Capture the cell that displays the provided text and extract its [X, Y] central coordinate. 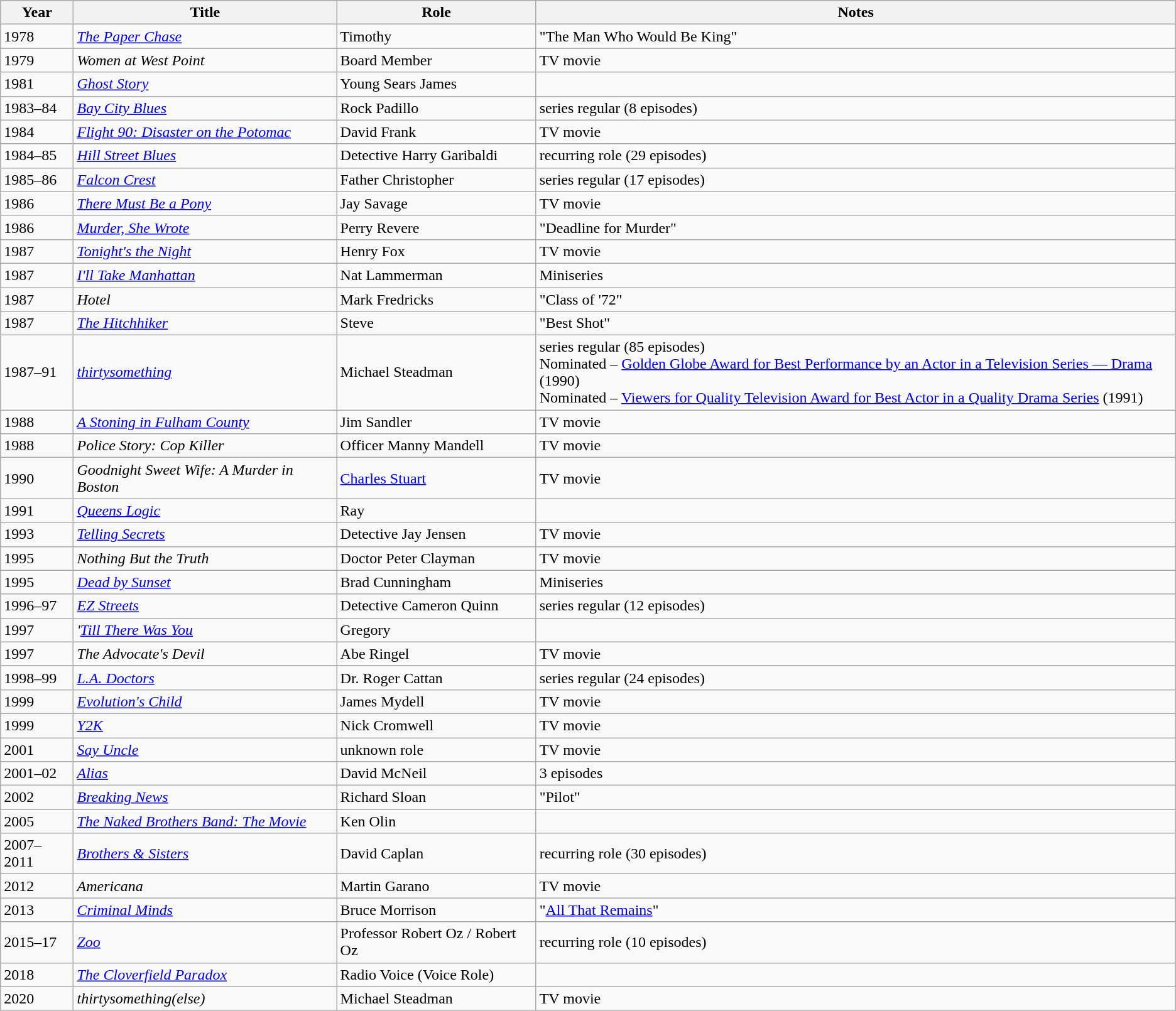
The Naked Brothers Band: The Movie [205, 821]
1996–97 [37, 606]
Brad Cunningham [436, 582]
1979 [37, 60]
Board Member [436, 60]
Martin Garano [436, 886]
Nothing But the Truth [205, 558]
Detective Harry Garibaldi [436, 156]
Mark Fredricks [436, 300]
Steve [436, 323]
Falcon Crest [205, 180]
2020 [37, 998]
L.A. Doctors [205, 678]
Flight 90: Disaster on the Potomac [205, 132]
Young Sears James [436, 84]
Detective Jay Jensen [436, 534]
2013 [37, 910]
Officer Manny Mandell [436, 446]
The Cloverfield Paradox [205, 975]
series regular (12 episodes) [856, 606]
Nick Cromwell [436, 725]
series regular (24 episodes) [856, 678]
A Stoning in Fulham County [205, 422]
unknown role [436, 749]
Role [436, 13]
Jay Savage [436, 203]
2001–02 [37, 774]
thirtysomething(else) [205, 998]
David Frank [436, 132]
2012 [37, 886]
series regular (17 episodes) [856, 180]
The Hitchhiker [205, 323]
EZ Streets [205, 606]
1998–99 [37, 678]
Abe Ringel [436, 654]
Police Story: Cop Killer [205, 446]
1978 [37, 36]
There Must Be a Pony [205, 203]
Gregory [436, 630]
Telling Secrets [205, 534]
James Mydell [436, 701]
The Advocate's Devil [205, 654]
Doctor Peter Clayman [436, 558]
2007–2011 [37, 854]
Women at West Point [205, 60]
1990 [37, 478]
thirtysomething [205, 373]
Father Christopher [436, 180]
David Caplan [436, 854]
Dr. Roger Cattan [436, 678]
Criminal Minds [205, 910]
Detective Cameron Quinn [436, 606]
Timothy [436, 36]
2001 [37, 749]
Ray [436, 511]
"The Man Who Would Be King" [856, 36]
1984–85 [37, 156]
2002 [37, 797]
"Pilot" [856, 797]
Bruce Morrison [436, 910]
I'll Take Manhattan [205, 275]
Rock Padillo [436, 108]
Nat Lammerman [436, 275]
Say Uncle [205, 749]
2018 [37, 975]
Tonight's the Night [205, 251]
Bay City Blues [205, 108]
"Class of '72" [856, 300]
Charles Stuart [436, 478]
Perry Revere [436, 227]
Hotel [205, 300]
1983–84 [37, 108]
Henry Fox [436, 251]
"Best Shot" [856, 323]
3 episodes [856, 774]
1993 [37, 534]
Year [37, 13]
1984 [37, 132]
Richard Sloan [436, 797]
Alias [205, 774]
Breaking News [205, 797]
Notes [856, 13]
Ken Olin [436, 821]
David McNeil [436, 774]
2015–17 [37, 942]
The Paper Chase [205, 36]
Zoo [205, 942]
Dead by Sunset [205, 582]
Americana [205, 886]
'Till There Was You [205, 630]
1991 [37, 511]
1981 [37, 84]
recurring role (10 episodes) [856, 942]
Radio Voice (Voice Role) [436, 975]
Queens Logic [205, 511]
Professor Robert Oz / Robert Oz [436, 942]
1985–86 [37, 180]
2005 [37, 821]
"Deadline for Murder" [856, 227]
Title [205, 13]
"All That Remains" [856, 910]
Brothers & Sisters [205, 854]
series regular (8 episodes) [856, 108]
recurring role (30 episodes) [856, 854]
Ghost Story [205, 84]
Evolution's Child [205, 701]
Goodnight Sweet Wife: A Murder in Boston [205, 478]
1987–91 [37, 373]
Y2K [205, 725]
Hill Street Blues [205, 156]
Murder, She Wrote [205, 227]
recurring role (29 episodes) [856, 156]
Jim Sandler [436, 422]
